Output the [x, y] coordinate of the center of the cell containing the given text.  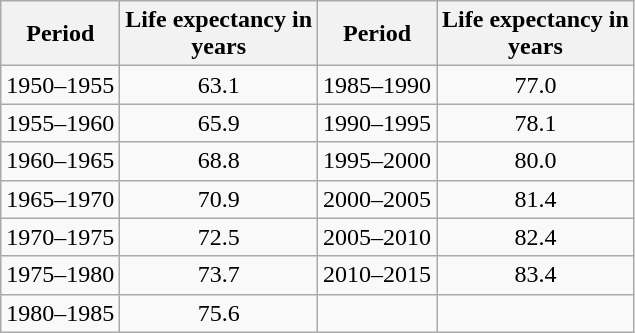
1995–2000 [378, 161]
77.0 [536, 85]
2010–2015 [378, 275]
65.9 [219, 123]
80.0 [536, 161]
63.1 [219, 85]
75.6 [219, 313]
68.8 [219, 161]
1955–1960 [60, 123]
1980–1985 [60, 313]
83.4 [536, 275]
1965–1970 [60, 199]
81.4 [536, 199]
72.5 [219, 237]
1970–1975 [60, 237]
1950–1955 [60, 85]
1975–1980 [60, 275]
78.1 [536, 123]
82.4 [536, 237]
73.7 [219, 275]
1985–1990 [378, 85]
70.9 [219, 199]
2005–2010 [378, 237]
2000–2005 [378, 199]
1990–1995 [378, 123]
1960–1965 [60, 161]
